Locate the cell with the specified text and output its (x, y) center coordinate. 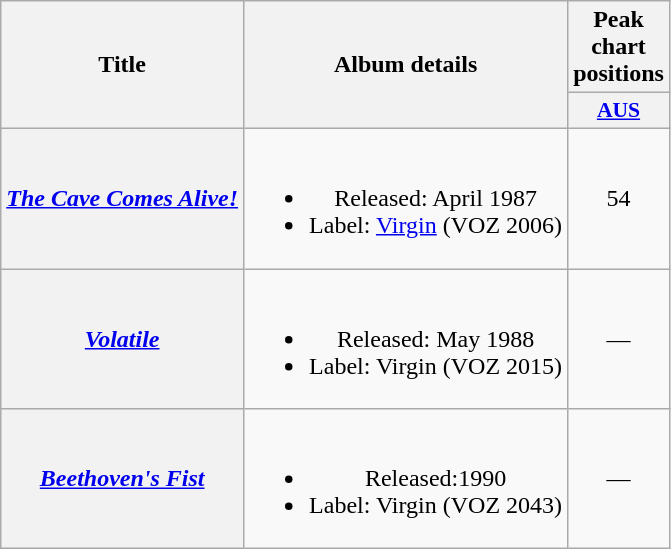
Title (122, 65)
Peak chart positions (619, 47)
Volatile (122, 338)
Released: April 1987Label: Virgin (VOZ 2006) (406, 198)
The Cave Comes Alive! (122, 198)
54 (619, 198)
Album details (406, 65)
Released: May 1988Label: Virgin (VOZ 2015) (406, 338)
Beethoven's Fist (122, 479)
AUS (619, 111)
Released:1990Label: Virgin (VOZ 2043) (406, 479)
